Capture the cell that displays the provided text and extract its (X, Y) central coordinate. 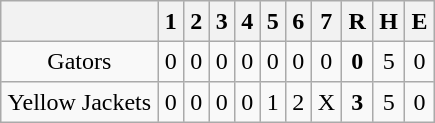
Yellow Jackets (80, 102)
7 (326, 21)
H (389, 21)
4 (247, 21)
R (358, 21)
E (420, 21)
6 (298, 21)
X (326, 102)
Gators (80, 61)
